Scan for the cell matching the given text and deliver its (x, y) coordinate at center. 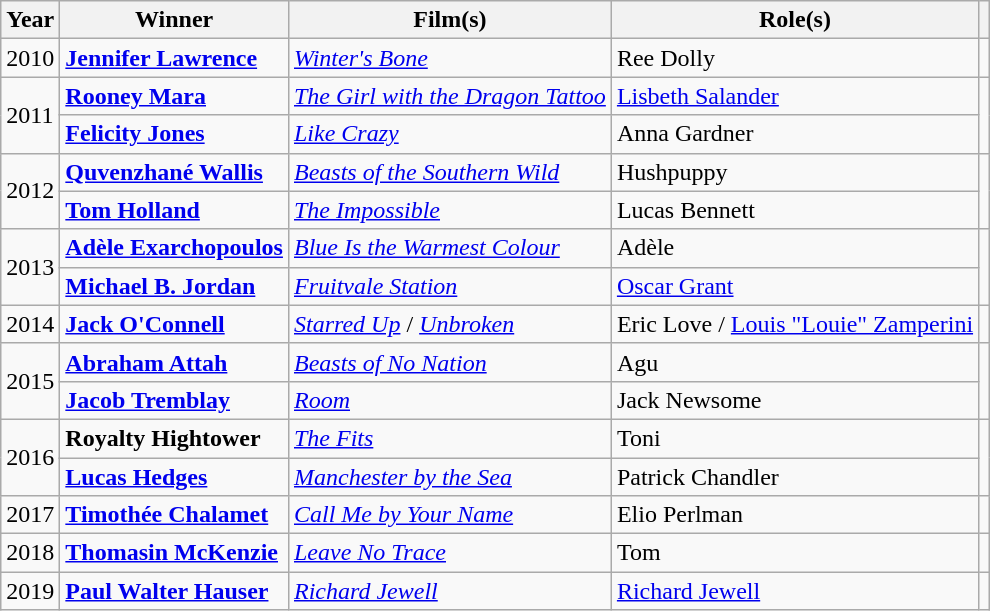
Starred Up / Unbroken (450, 324)
Felicity Jones (174, 134)
Hushpuppy (794, 172)
2015 (30, 381)
Lisbeth Salander (794, 96)
Eric Love / Louis "Louie" Zamperini (794, 324)
Beasts of No Nation (450, 362)
The Girl with the Dragon Tattoo (450, 96)
Patrick Chandler (794, 477)
Michael B. Jordan (174, 286)
Like Crazy (450, 134)
Fruitvale Station (450, 286)
Jack Newsome (794, 400)
Toni (794, 438)
Abraham Attah (174, 362)
Adèle (794, 248)
2013 (30, 267)
Jacob Tremblay (174, 400)
Beasts of the Southern Wild (450, 172)
Royalty Hightower (174, 438)
2010 (30, 58)
Call Me by Your Name (450, 515)
Timothée Chalamet (174, 515)
2017 (30, 515)
Winner (174, 20)
Thomasin McKenzie (174, 553)
Room (450, 400)
Quvenzhané Wallis (174, 172)
Oscar Grant (794, 286)
Lucas Hedges (174, 477)
2019 (30, 591)
Year (30, 20)
Winter's Bone (450, 58)
Blue Is the Warmest Colour (450, 248)
The Impossible (450, 210)
2011 (30, 115)
Lucas Bennett (794, 210)
2014 (30, 324)
Anna Gardner (794, 134)
Jack O'Connell (174, 324)
Elio Perlman (794, 515)
Leave No Trace (450, 553)
Rooney Mara (174, 96)
The Fits (450, 438)
Manchester by the Sea (450, 477)
Tom (794, 553)
Adèle Exarchopoulos (174, 248)
Role(s) (794, 20)
Paul Walter Hauser (174, 591)
Ree Dolly (794, 58)
Film(s) (450, 20)
Agu (794, 362)
2016 (30, 457)
2018 (30, 553)
2012 (30, 191)
Tom Holland (174, 210)
Jennifer Lawrence (174, 58)
